Extract the [X, Y] coordinate from the center of the cell holding the provided text.  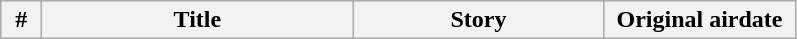
# [22, 20]
Story [478, 20]
Title [198, 20]
Original airdate [700, 20]
